Capture the cell that displays the provided text and extract its [x, y] central coordinate. 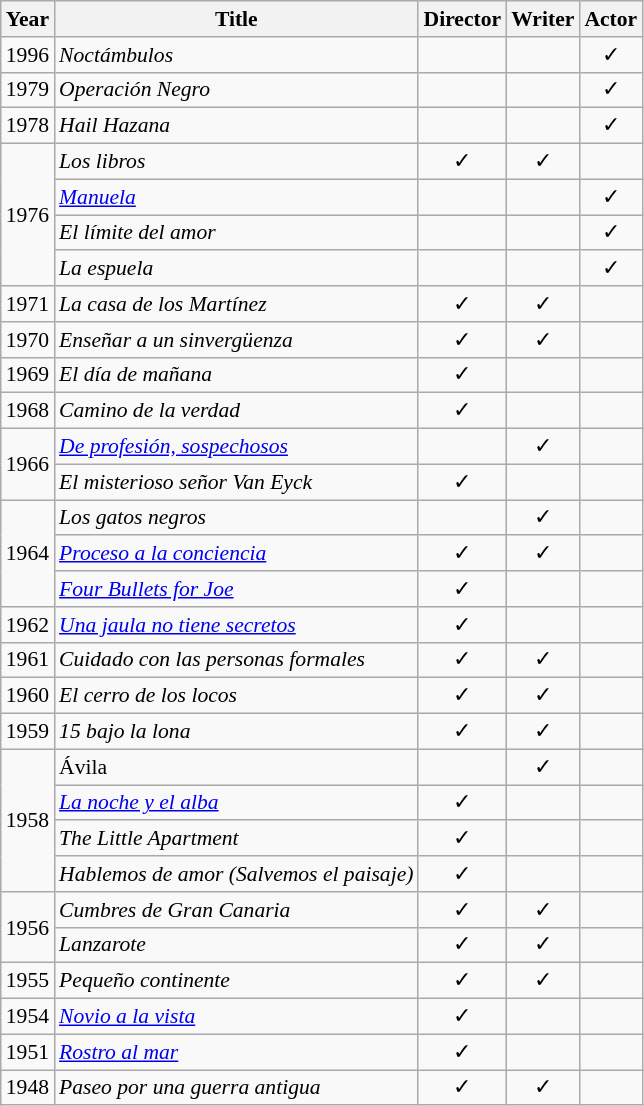
Manuela [236, 197]
1954 [28, 1017]
1958 [28, 820]
1966 [28, 464]
La noche y el alba [236, 803]
1948 [28, 1088]
1979 [28, 90]
1976 [28, 215]
Enseñar a un sinvergüenza [236, 340]
Pequeño continente [236, 981]
El límite del amor [236, 233]
1970 [28, 340]
Cumbres de Gran Canaria [236, 910]
Ávila [236, 767]
1955 [28, 981]
El misterioso señor Van Eyck [236, 482]
Hablemos de amor (Salvemos el paisaje) [236, 874]
Hail Hazana [236, 126]
De profesión, sospechosos [236, 447]
Novio a la vista [236, 1017]
El cerro de los locos [236, 696]
The Little Apartment [236, 839]
1978 [28, 126]
1962 [28, 625]
15 bajo la lona [236, 732]
1996 [28, 55]
Noctámbulos [236, 55]
Camino de la verdad [236, 411]
El día de mañana [236, 375]
Cuidado con las personas formales [236, 660]
Proceso a la conciencia [236, 554]
1951 [28, 1052]
1971 [28, 304]
1959 [28, 732]
1960 [28, 696]
Four Bullets for Joe [236, 589]
Title [236, 19]
Actor [610, 19]
Paseo por una guerra antigua [236, 1088]
1968 [28, 411]
Operación Negro [236, 90]
Una jaula no tiene secretos [236, 625]
Lanzarote [236, 945]
1961 [28, 660]
Los gatos negros [236, 518]
1969 [28, 375]
Director [462, 19]
Rostro al mar [236, 1052]
Year [28, 19]
Writer [542, 19]
La espuela [236, 269]
Los libros [236, 162]
1956 [28, 928]
La casa de los Martínez [236, 304]
1964 [28, 554]
